Detect which cell encompasses the target text, then output its (x, y) center coordinate. 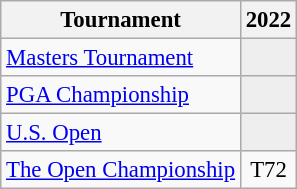
T72 (268, 170)
U.S. Open (121, 133)
PGA Championship (121, 95)
Tournament (121, 20)
The Open Championship (121, 170)
Masters Tournament (121, 58)
2022 (268, 20)
